Determine the (x, y) coordinate at the center of the cell enclosing the given text.  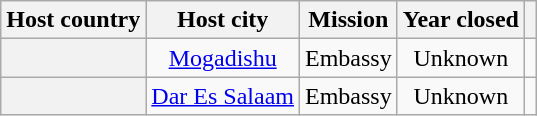
Mission (348, 20)
Host country (74, 20)
Mogadishu (223, 58)
Dar Es Salaam (223, 96)
Year closed (460, 20)
Host city (223, 20)
